Find where the given text appears and provide that cell's center as [X, Y] coordinate. 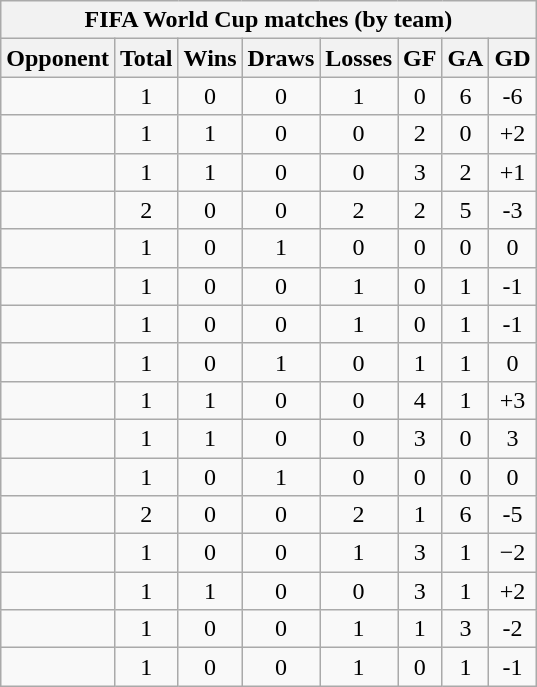
GA [466, 58]
+1 [512, 172]
4 [420, 400]
5 [466, 210]
FIFA World Cup matches (by team) [268, 20]
Losses [359, 58]
+3 [512, 400]
-3 [512, 210]
GD [512, 58]
-2 [512, 629]
-5 [512, 515]
Wins [210, 58]
Total [147, 58]
Draws [281, 58]
GF [420, 58]
Opponent [58, 58]
−2 [512, 553]
-6 [512, 96]
